Detect which cell encompasses the target text, then output its (X, Y) center coordinate. 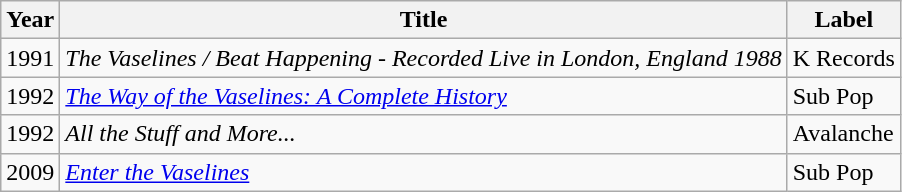
Label (844, 20)
Year (30, 20)
K Records (844, 58)
Enter the Vaselines (424, 172)
The Way of the Vaselines: A Complete History (424, 96)
Title (424, 20)
Avalanche (844, 134)
All the Stuff and More... (424, 134)
1991 (30, 58)
The Vaselines / Beat Happening - Recorded Live in London, England 1988 (424, 58)
2009 (30, 172)
